Provide the (x, y) coordinate of the cell's center where the given text is located.  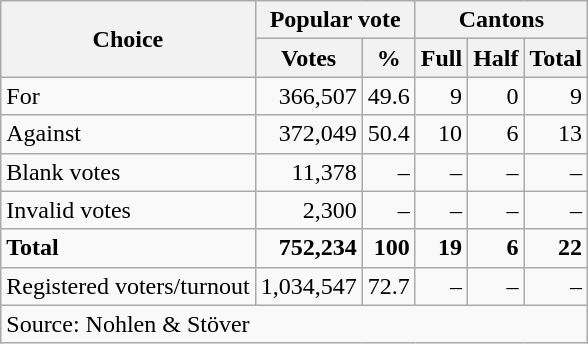
72.7 (388, 286)
Against (128, 134)
13 (556, 134)
Registered voters/turnout (128, 286)
372,049 (308, 134)
49.6 (388, 96)
366,507 (308, 96)
1,034,547 (308, 286)
Full (441, 58)
Blank votes (128, 172)
11,378 (308, 172)
For (128, 96)
22 (556, 248)
Votes (308, 58)
10 (441, 134)
Invalid votes (128, 210)
Choice (128, 39)
Cantons (501, 20)
2,300 (308, 210)
% (388, 58)
752,234 (308, 248)
0 (496, 96)
Popular vote (335, 20)
100 (388, 248)
19 (441, 248)
Half (496, 58)
50.4 (388, 134)
Source: Nohlen & Stöver (294, 324)
